Scan for the cell matching the given text and deliver its [X, Y] coordinate at center. 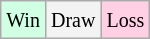
Win [24, 20]
Draw [72, 20]
Loss [126, 20]
